From the cell containing the given text, extract its center point as (x, y) coordinate. 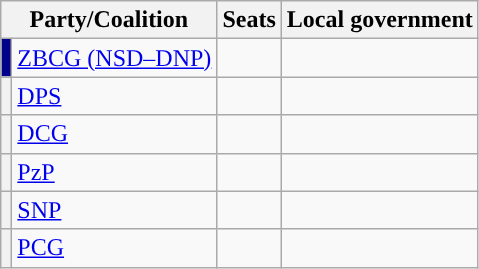
ZBCG (NSD–DNP) (114, 58)
Party/Coalition (109, 20)
DPS (114, 96)
PzP (114, 172)
Seats (249, 20)
SNP (114, 210)
PCG (114, 248)
DCG (114, 134)
Local government (380, 20)
